Identify which cell holds the provided text, then report its (X, Y) central coordinate. 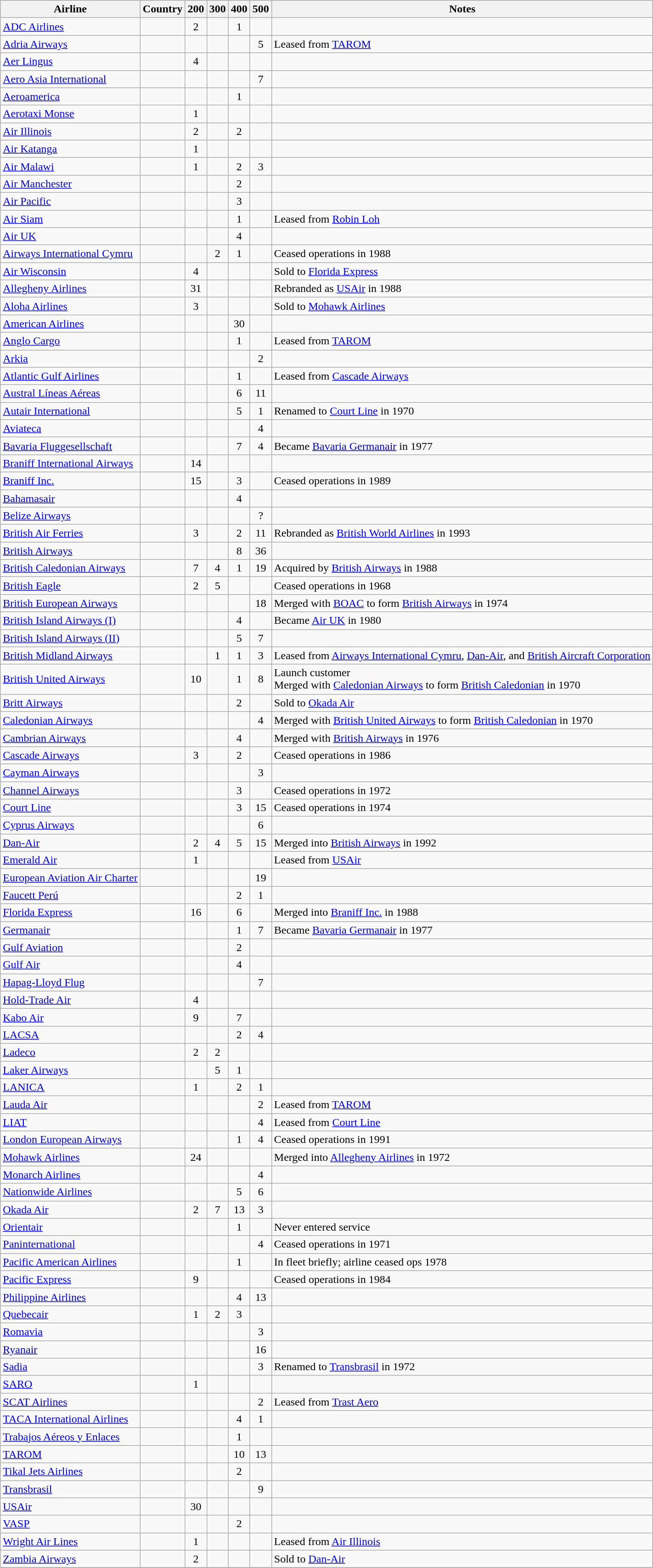
? (261, 516)
Sold to Dan-Air (462, 1559)
Faucett Perú (71, 895)
Braniff Inc. (71, 481)
Belize Airways (71, 516)
VASP (71, 1524)
Philippine Airlines (71, 1297)
Ceased operations in 1974 (462, 808)
Acquired by British Airways in 1988 (462, 568)
Quebecair (71, 1314)
Braniff International Airways (71, 463)
Aer Lingus (71, 62)
Launch customer Merged with Caledonian Airways to form British Caledonian in 1970 (462, 679)
Germanair (71, 930)
British Island Airways (II) (71, 638)
Cascade Airways (71, 755)
Florida Express (71, 913)
Romavia (71, 1332)
Merged with British United Airways to form British Caledonian in 1970 (462, 720)
Okada Air (71, 1210)
Sold to Florida Express (462, 271)
Merged with BOAC to form British Airways in 1974 (462, 603)
Cayman Airways (71, 773)
LIAT (71, 1122)
Adria Airways (71, 44)
Cambrian Airways (71, 738)
Aloha Airlines (71, 306)
Cyprus Airways (71, 825)
Ceased operations in 1986 (462, 755)
British Caledonian Airways (71, 568)
Ceased operations in 1968 (462, 586)
Caledonian Airways (71, 720)
Gulf Air (71, 965)
Air Katanga (71, 149)
Country (163, 9)
Bahamasair (71, 498)
Pacific American Airlines (71, 1262)
ADC Airlines (71, 27)
Aviateca (71, 428)
Court Line (71, 808)
Transbrasil (71, 1489)
Ceased operations in 1971 (462, 1244)
Laker Airways (71, 1070)
Gulf Aviation (71, 947)
Ceased operations in 1991 (462, 1140)
Never entered service (462, 1227)
18 (261, 603)
London European Airways (71, 1140)
Air UK (71, 236)
Merged with British Airways in 1976 (462, 738)
Ceased operations in 1984 (462, 1279)
American Airlines (71, 324)
Trabajos Aéreos y Enlaces (71, 1437)
Monarch Airlines (71, 1175)
Pacific Express (71, 1279)
Channel Airways (71, 790)
31 (196, 289)
Aero Asia International (71, 79)
Dan-Air (71, 843)
14 (196, 463)
Merged into Braniff Inc. in 1988 (462, 913)
British Eagle (71, 586)
Emerald Air (71, 860)
Aeroamerica (71, 96)
SARO (71, 1384)
Merged into Allegheny Airlines in 1972 (462, 1157)
Aerotaxi Monse (71, 114)
Rebranded as USAir in 1988 (462, 289)
SCAT Airlines (71, 1402)
British Midland Airways (71, 655)
Arkia (71, 358)
LACSA (71, 1035)
Autair International (71, 411)
Mohawk Airlines (71, 1157)
Became Air UK in 1980 (462, 621)
LANICA (71, 1087)
Air Siam (71, 219)
Tikal Jets Airlines (71, 1472)
British Airways (71, 551)
Allegheny Airlines (71, 289)
European Aviation Air Charter (71, 878)
Air Manchester (71, 184)
Leased from Robin Loh (462, 219)
24 (196, 1157)
Notes (462, 9)
Renamed to Transbrasil in 1972 (462, 1367)
British Air Ferries (71, 533)
200 (196, 9)
Leased from Trast Aero (462, 1402)
Sold to Mohawk Airlines (462, 306)
Renamed to Court Line in 1970 (462, 411)
TAROM (71, 1454)
Austral Líneas Aéreas (71, 393)
Ceased operations in 1972 (462, 790)
36 (261, 551)
Leased from Air Illinois (462, 1541)
Ladeco (71, 1052)
Paninternational (71, 1244)
Atlantic Gulf Airlines (71, 376)
Anglo Cargo (71, 341)
Ryanair (71, 1349)
Nationwide Airlines (71, 1192)
Lauda Air (71, 1105)
Leased from USAir (462, 860)
Ceased operations in 1989 (462, 481)
TACA International Airlines (71, 1419)
500 (261, 9)
Rebranded as British World Airlines in 1993 (462, 533)
Leased from Court Line (462, 1122)
Merged into British Airways in 1992 (462, 843)
Ceased operations in 1988 (462, 254)
Hold-Trade Air (71, 1000)
Air Pacific (71, 201)
Air Wisconsin (71, 271)
Zambia Airways (71, 1559)
Wright Air Lines (71, 1541)
Sold to Okada Air (462, 703)
Bavaria Fluggesellschaft (71, 446)
Air Malawi (71, 166)
Airline (71, 9)
British Island Airways (I) (71, 621)
Hapag-Lloyd Flug (71, 982)
300 (218, 9)
USAir (71, 1506)
Air Illinois (71, 131)
In fleet briefly; airline ceased ops 1978 (462, 1262)
Leased from Cascade Airways (462, 376)
Sadia (71, 1367)
Kabo Air (71, 1017)
Airways International Cymru (71, 254)
Leased from Airways International Cymru, Dan-Air, and British Aircraft Corporation (462, 655)
Britt Airways (71, 703)
400 (239, 9)
Orientair (71, 1227)
British European Airways (71, 603)
British United Airways (71, 679)
